Detect which cell encompasses the target text, then output its [X, Y] center coordinate. 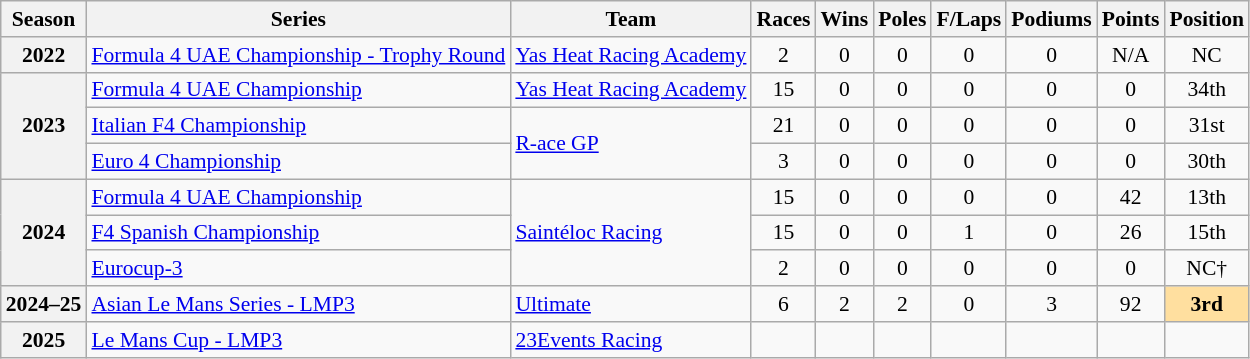
Team [630, 19]
Points [1131, 19]
Position [1207, 19]
Le Mans Cup - LMP3 [298, 340]
2025 [44, 340]
2024 [44, 232]
26 [1131, 233]
1 [968, 233]
R-ace GP [630, 144]
N/A [1131, 55]
15th [1207, 233]
Series [298, 19]
Wins [845, 19]
31st [1207, 126]
Asian Le Mans Series - LMP3 [298, 304]
92 [1131, 304]
Italian F4 Championship [298, 126]
NC [1207, 55]
2022 [44, 55]
42 [1131, 197]
Euro 4 Championship [298, 162]
Poles [902, 19]
Ultimate [630, 304]
13th [1207, 197]
34th [1207, 90]
21 [783, 126]
NC† [1207, 269]
Podiums [1052, 19]
2024–25 [44, 304]
Races [783, 19]
Eurocup-3 [298, 269]
F4 Spanish Championship [298, 233]
30th [1207, 162]
Season [44, 19]
Formula 4 UAE Championship - Trophy Round [298, 55]
23Events Racing [630, 340]
F/Laps [968, 19]
2023 [44, 126]
Saintéloc Racing [630, 232]
6 [783, 304]
3rd [1207, 304]
